For the text-containing cell, return its midpoint in [X, Y] coordinate format. 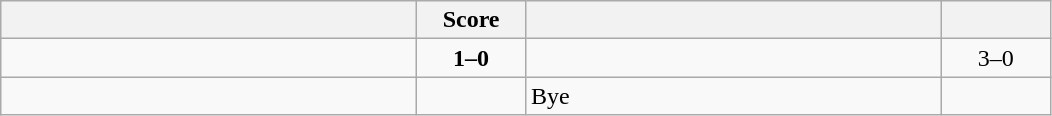
3–0 [996, 58]
Bye [733, 96]
Score [472, 20]
1–0 [472, 58]
